Determine the [X, Y] coordinate at the center of the cell enclosing the given text.  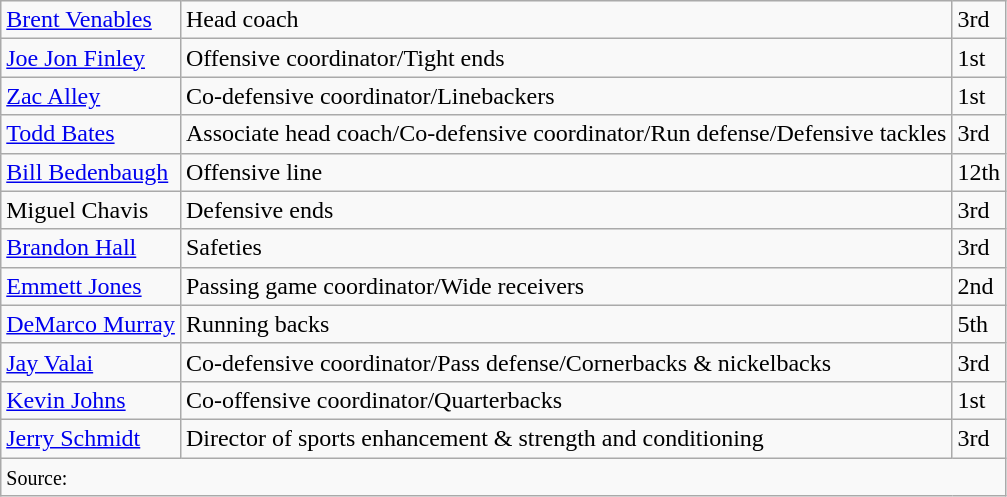
Defensive ends [566, 210]
Passing game coordinator/Wide receivers [566, 286]
Director of sports enhancement & strength and conditioning [566, 438]
Co-offensive coordinator/Quarterbacks [566, 400]
Source: [504, 477]
2nd [979, 286]
Emmett Jones [91, 286]
Associate head coach/Co-defensive coordinator/Run defense/Defensive tackles [566, 134]
Miguel Chavis [91, 210]
Offensive line [566, 172]
Kevin Johns [91, 400]
Safeties [566, 248]
Joe Jon Finley [91, 58]
Running backs [566, 324]
Zac Alley [91, 96]
Co-defensive coordinator/Pass defense/Cornerbacks & nickelbacks [566, 362]
12th [979, 172]
Todd Bates [91, 134]
5th [979, 324]
Head coach [566, 20]
Brandon Hall [91, 248]
Jerry Schmidt [91, 438]
Bill Bedenbaugh [91, 172]
Brent Venables [91, 20]
Offensive coordinator/Tight ends [566, 58]
Co-defensive coordinator/Linebackers [566, 96]
DeMarco Murray [91, 324]
Jay Valai [91, 362]
